Identify which cell holds the provided text, then report its [X, Y] central coordinate. 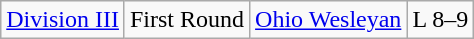
First Round [186, 20]
Division III [63, 20]
Ohio Wesleyan [328, 20]
L 8–9 [440, 20]
